From the cell containing the given text, extract its center point as [x, y] coordinate. 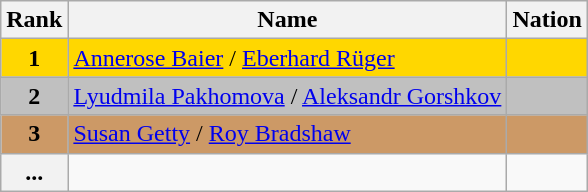
3 [34, 134]
... [34, 172]
Susan Getty / Roy Bradshaw [288, 134]
Rank [34, 20]
Annerose Baier / Eberhard Rüger [288, 58]
2 [34, 96]
1 [34, 58]
Name [288, 20]
Nation [547, 20]
Lyudmila Pakhomova / Aleksandr Gorshkov [288, 96]
